Identify which cell holds the provided text, then report its (x, y) central coordinate. 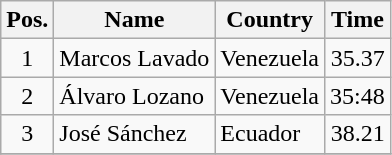
Country (270, 20)
Pos. (28, 20)
2 (28, 96)
1 (28, 58)
Name (134, 20)
Álvaro Lozano (134, 96)
35.37 (357, 58)
José Sánchez (134, 134)
35:48 (357, 96)
Ecuador (270, 134)
38.21 (357, 134)
3 (28, 134)
Marcos Lavado (134, 58)
Time (357, 20)
